Provide the [x, y] coordinate of the cell's center where the given text is located.  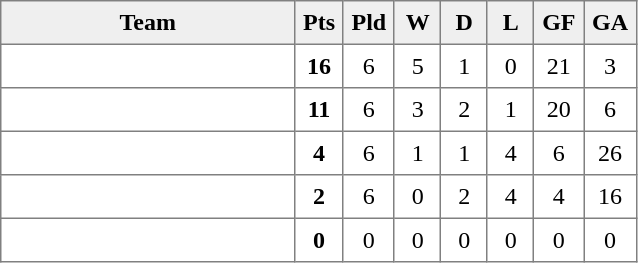
20 [559, 110]
D [464, 23]
21 [559, 66]
GA [610, 23]
Team [148, 23]
GF [559, 23]
W [417, 23]
5 [417, 66]
L [510, 23]
11 [319, 110]
Pts [319, 23]
Pld [368, 23]
26 [610, 153]
